Detect which cell encompasses the target text, then output its (x, y) center coordinate. 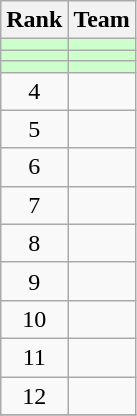
11 (34, 357)
7 (34, 205)
Team (102, 20)
12 (34, 395)
10 (34, 319)
4 (34, 91)
6 (34, 167)
9 (34, 281)
5 (34, 129)
8 (34, 243)
Rank (34, 20)
